Locate the cell with the specified text and output its [X, Y] center coordinate. 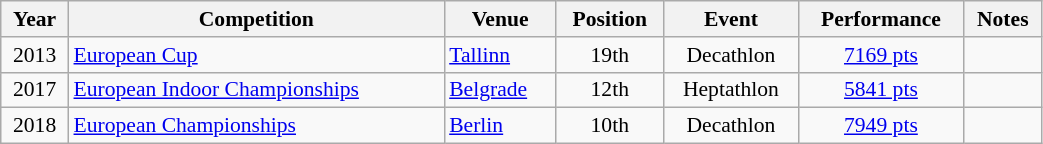
European Cup [256, 55]
European Championships [256, 126]
Heptathlon [730, 90]
Position [610, 19]
7169 pts [880, 55]
Belgrade [500, 90]
2013 [35, 55]
7949 pts [880, 126]
Event [730, 19]
Berlin [500, 126]
5841 pts [880, 90]
European Indoor Championships [256, 90]
2017 [35, 90]
Competition [256, 19]
19th [610, 55]
2018 [35, 126]
Year [35, 19]
Performance [880, 19]
12th [610, 90]
10th [610, 126]
Venue [500, 19]
Notes [1003, 19]
Tallinn [500, 55]
